Search for the cell housing the specified text and yield its [x, y] center coordinate. 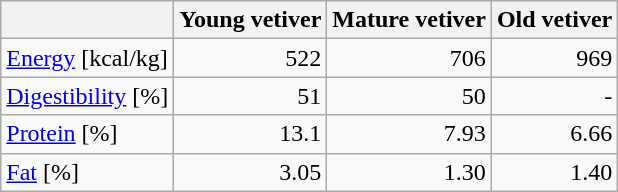
Fat [%] [88, 172]
522 [250, 58]
Protein [%] [88, 134]
6.66 [554, 134]
1.40 [554, 172]
13.1 [250, 134]
Digestibility [%] [88, 96]
Old vetiver [554, 20]
Energy [kcal/kg] [88, 58]
969 [554, 58]
51 [250, 96]
1.30 [410, 172]
7.93 [410, 134]
Young vetiver [250, 20]
50 [410, 96]
706 [410, 58]
3.05 [250, 172]
Mature vetiver [410, 20]
- [554, 96]
